Determine the [x, y] coordinate at the center of the cell enclosing the given text.  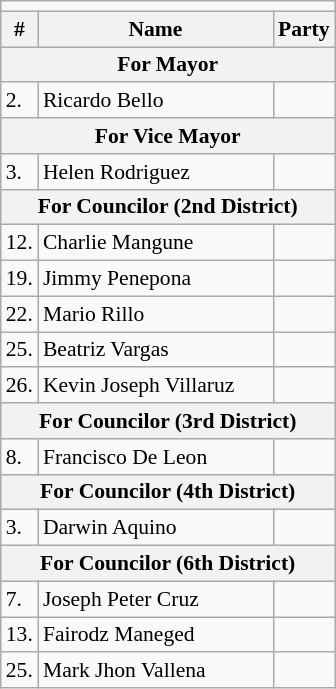
19. [20, 279]
For Councilor (3rd District) [168, 421]
Party [304, 29]
8. [20, 457]
Ricardo Bello [156, 101]
Mark Jhon Vallena [156, 671]
12. [20, 243]
For Mayor [168, 65]
Mario Rillo [156, 314]
Kevin Joseph Villaruz [156, 386]
For Councilor (2nd District) [168, 207]
For Councilor (6th District) [168, 564]
26. [20, 386]
Francisco De Leon [156, 457]
For Councilor (4th District) [168, 492]
Helen Rodriguez [156, 172]
Joseph Peter Cruz [156, 599]
Fairodz Maneged [156, 635]
Darwin Aquino [156, 528]
22. [20, 314]
Beatriz Vargas [156, 350]
Name [156, 29]
For Vice Mayor [168, 136]
13. [20, 635]
Charlie Mangune [156, 243]
2. [20, 101]
Jimmy Penepona [156, 279]
7. [20, 599]
# [20, 29]
